Identify which cell holds the provided text, then report its [X, Y] central coordinate. 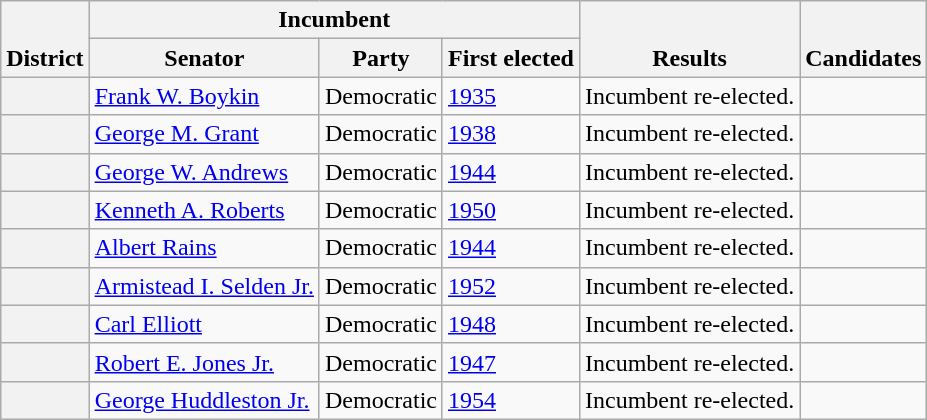
Kenneth A. Roberts [204, 210]
1938 [510, 134]
1950 [510, 210]
Party [380, 58]
George W. Andrews [204, 172]
Frank W. Boykin [204, 96]
1948 [510, 324]
Results [689, 39]
1947 [510, 362]
Robert E. Jones Jr. [204, 362]
First elected [510, 58]
Armistead I. Selden Jr. [204, 286]
Candidates [864, 39]
1954 [510, 400]
1935 [510, 96]
Senator [204, 58]
George M. Grant [204, 134]
Albert Rains [204, 248]
District [45, 39]
George Huddleston Jr. [204, 400]
Carl Elliott [204, 324]
Incumbent [334, 20]
1952 [510, 286]
